Identify which cell holds the provided text, then report its (X, Y) central coordinate. 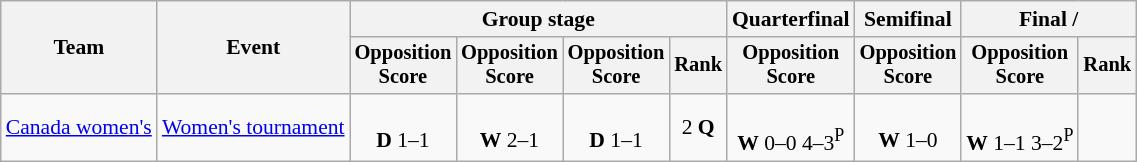
W 0–0 4–3P (791, 128)
Semifinal (908, 19)
Quarterfinal (791, 19)
Women's tournament (254, 128)
W 1–1 3–2P (1020, 128)
Final / (1048, 19)
2 Q (698, 128)
Canada women's (79, 128)
Group stage (538, 19)
Event (254, 48)
W 1–0 (908, 128)
Team (79, 48)
W 2–1 (510, 128)
